Search for the cell housing the specified text and yield its [x, y] center coordinate. 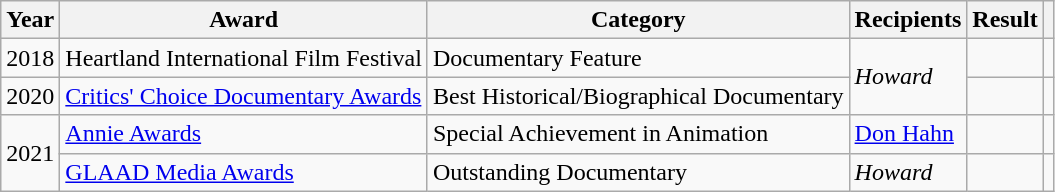
Outstanding Documentary [638, 172]
2018 [30, 58]
Special Achievement in Animation [638, 134]
Critics' Choice Documentary Awards [244, 96]
Category [638, 20]
Annie Awards [244, 134]
Recipients [908, 20]
Award [244, 20]
Heartland International Film Festival [244, 58]
Best Historical/Biographical Documentary [638, 96]
Result [1005, 20]
2021 [30, 153]
Year [30, 20]
Documentary Feature [638, 58]
2020 [30, 96]
Don Hahn [908, 134]
GLAAD Media Awards [244, 172]
